Identify which cell holds the provided text, then report its (X, Y) central coordinate. 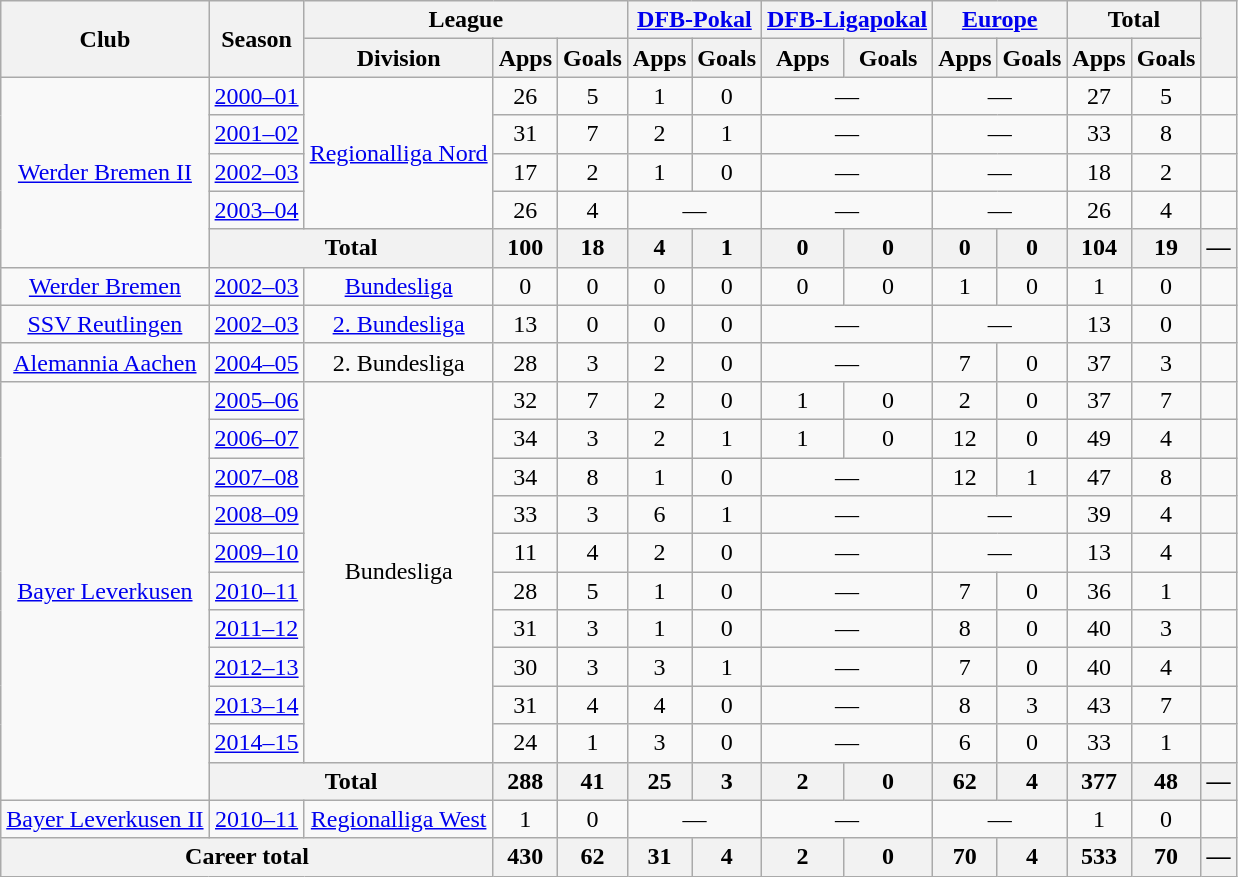
Alemannia Aachen (105, 362)
24 (525, 743)
25 (659, 781)
49 (1099, 438)
2001–02 (256, 134)
2009–10 (256, 553)
2004–05 (256, 362)
2005–06 (256, 400)
36 (1099, 591)
533 (1099, 857)
Career total (247, 857)
Regionalliga West (398, 819)
2012–13 (256, 667)
2003–04 (256, 210)
Werder Bremen II (105, 172)
Werder Bremen (105, 286)
Bayer Leverkusen II (105, 819)
DFB-Pokal (694, 20)
27 (1099, 96)
Regionalliga Nord (398, 153)
2014–15 (256, 743)
17 (525, 172)
47 (1099, 477)
2007–08 (256, 477)
2013–14 (256, 705)
Bayer Leverkusen (105, 590)
19 (1166, 248)
2006–07 (256, 438)
30 (525, 667)
Division (398, 58)
DFB-Ligapokal (848, 20)
32 (525, 400)
2000–01 (256, 96)
377 (1099, 781)
41 (593, 781)
2008–09 (256, 515)
430 (525, 857)
104 (1099, 248)
100 (525, 248)
Club (105, 39)
288 (525, 781)
Europe (1000, 20)
League (466, 20)
Season (256, 39)
39 (1099, 515)
48 (1166, 781)
SSV Reutlingen (105, 324)
11 (525, 553)
2011–12 (256, 629)
43 (1099, 705)
